Capture the cell that displays the provided text and extract its [x, y] central coordinate. 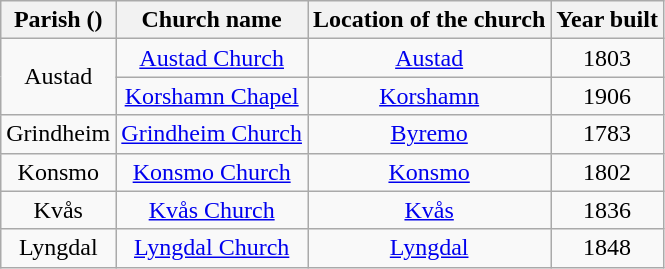
Location of the church [430, 20]
Lyngdal Church [212, 248]
Parish () [58, 20]
1848 [608, 248]
Grindheim Church [212, 134]
Austad Church [212, 58]
1836 [608, 210]
Church name [212, 20]
1803 [608, 58]
1783 [608, 134]
Korshamn [430, 96]
Byremo [430, 134]
Konsmo Church [212, 172]
Kvås Church [212, 210]
1906 [608, 96]
1802 [608, 172]
Korshamn Chapel [212, 96]
Grindheim [58, 134]
Year built [608, 20]
